Determine the [x, y] coordinate at the center of the cell enclosing the given text.  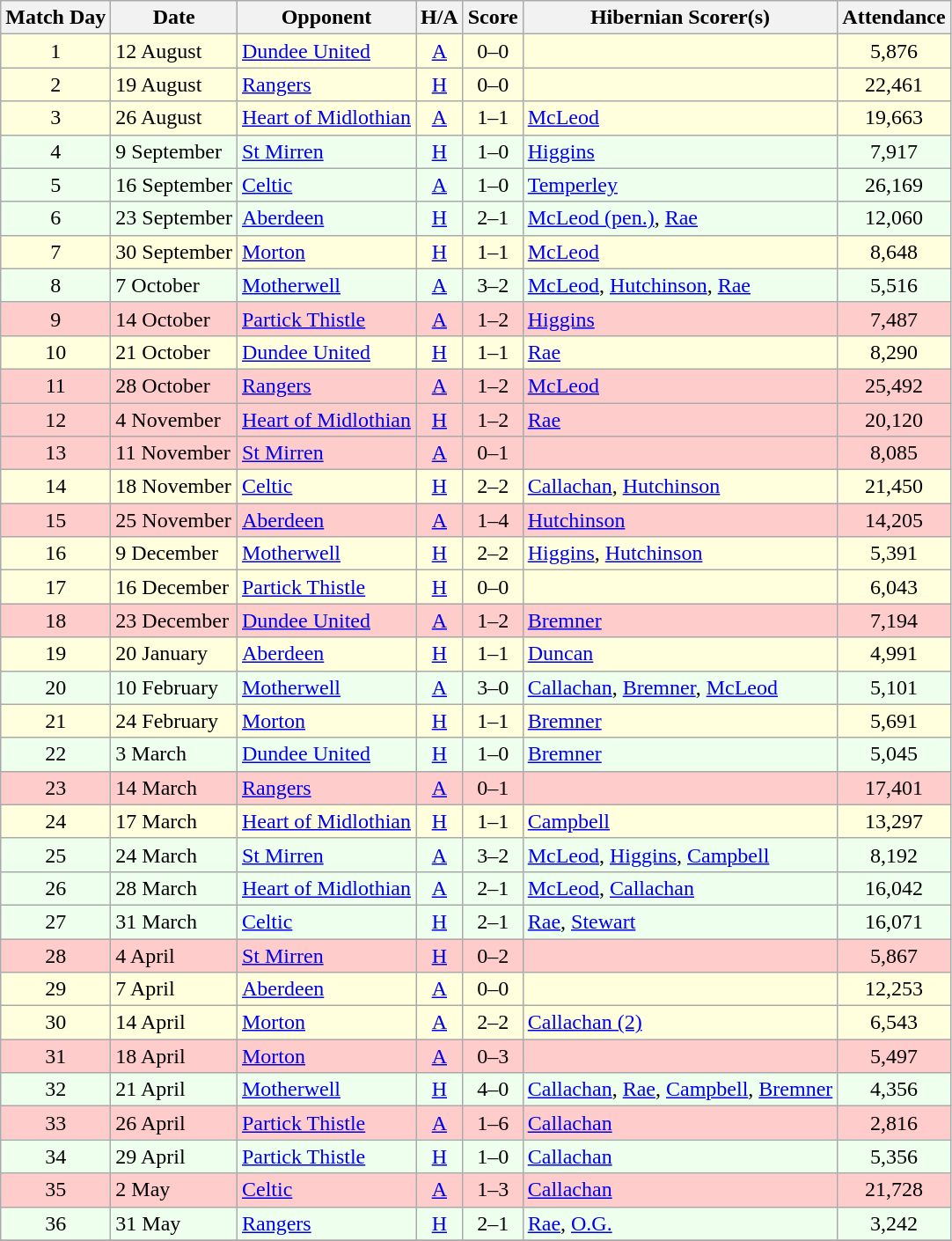
12,253 [894, 989]
0–3 [493, 1056]
14 [56, 487]
20,120 [894, 420]
8,085 [894, 453]
12 [56, 420]
23 December [174, 620]
5,691 [894, 721]
5 [56, 185]
7 April [174, 989]
16,042 [894, 888]
24 March [174, 855]
4 April [174, 955]
16,071 [894, 922]
28 October [174, 386]
Score [493, 18]
20 [56, 687]
33 [56, 1123]
7 October [174, 285]
5,045 [894, 754]
21 April [174, 1090]
7,917 [894, 151]
4 November [174, 420]
31 March [174, 922]
10 [56, 352]
2 May [174, 1190]
Rae, Stewart [680, 922]
21 October [174, 352]
4,356 [894, 1090]
7 [56, 252]
9 December [174, 554]
McLeod, Higgins, Campbell [680, 855]
8 [56, 285]
26 April [174, 1123]
26 [56, 888]
3 [56, 118]
16 September [174, 185]
Callachan, Hutchinson [680, 487]
5,516 [894, 285]
4,991 [894, 654]
17 [56, 587]
6,543 [894, 1023]
14 October [174, 319]
4 [56, 151]
3 March [174, 754]
8,648 [894, 252]
1–3 [493, 1190]
17 March [174, 821]
3,242 [894, 1223]
24 February [174, 721]
21 [56, 721]
18 November [174, 487]
18 [56, 620]
8,192 [894, 855]
Attendance [894, 18]
10 February [174, 687]
0–2 [493, 955]
6 [56, 218]
14 April [174, 1023]
32 [56, 1090]
24 [56, 821]
8,290 [894, 352]
Date [174, 18]
9 [56, 319]
16 December [174, 587]
2,816 [894, 1123]
14 March [174, 788]
Higgins, Hutchinson [680, 554]
30 September [174, 252]
13 [56, 453]
5,391 [894, 554]
McLeod (pen.), Rae [680, 218]
30 [56, 1023]
25 November [174, 520]
11 [56, 386]
28 [56, 955]
17,401 [894, 788]
1–6 [493, 1123]
12,060 [894, 218]
22,461 [894, 84]
19 August [174, 84]
13,297 [894, 821]
29 April [174, 1157]
Hutchinson [680, 520]
9 September [174, 151]
11 November [174, 453]
H/A [439, 18]
6,043 [894, 587]
23 September [174, 218]
Callachan, Rae, Campbell, Bremner [680, 1090]
22 [56, 754]
31 [56, 1056]
Hibernian Scorer(s) [680, 18]
Duncan [680, 654]
29 [56, 989]
Temperley [680, 185]
26,169 [894, 185]
19 [56, 654]
25 [56, 855]
5,356 [894, 1157]
18 April [174, 1056]
23 [56, 788]
Opponent [326, 18]
McLeod, Hutchinson, Rae [680, 285]
5,497 [894, 1056]
4–0 [493, 1090]
1 [56, 51]
5,876 [894, 51]
2 [56, 84]
5,867 [894, 955]
3–0 [493, 687]
1–4 [493, 520]
5,101 [894, 687]
16 [56, 554]
Campbell [680, 821]
28 March [174, 888]
Match Day [56, 18]
Callachan, Bremner, McLeod [680, 687]
McLeod, Callachan [680, 888]
31 May [174, 1223]
12 August [174, 51]
21,450 [894, 487]
34 [56, 1157]
Rae, O.G. [680, 1223]
Callachan (2) [680, 1023]
7,487 [894, 319]
15 [56, 520]
26 August [174, 118]
20 January [174, 654]
21,728 [894, 1190]
35 [56, 1190]
7,194 [894, 620]
36 [56, 1223]
27 [56, 922]
19,663 [894, 118]
25,492 [894, 386]
14,205 [894, 520]
